Return the [X, Y] coordinate for the center point of the cell that contains the specified text.  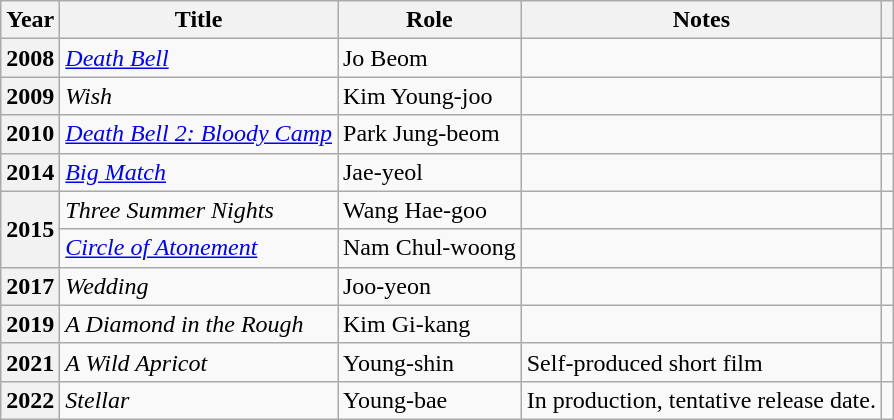
2015 [30, 229]
2010 [30, 134]
Big Match [199, 172]
Role [430, 20]
Park Jung-beom [430, 134]
Joo-yeon [430, 286]
In production, tentative release date. [701, 400]
Wish [199, 96]
2017 [30, 286]
2021 [30, 362]
Jae-yeol [430, 172]
Young-bae [430, 400]
Title [199, 20]
Kim Young-joo [430, 96]
Stellar [199, 400]
2014 [30, 172]
A Diamond in the Rough [199, 324]
2008 [30, 58]
Self-produced short film [701, 362]
Death Bell [199, 58]
2009 [30, 96]
Death Bell 2: Bloody Camp [199, 134]
Wedding [199, 286]
Young-shin [430, 362]
2019 [30, 324]
Notes [701, 20]
Year [30, 20]
Circle of Atonement [199, 248]
Nam Chul-woong [430, 248]
Three Summer Nights [199, 210]
2022 [30, 400]
Jo Beom [430, 58]
Wang Hae-goo [430, 210]
Kim Gi-kang [430, 324]
A Wild Apricot [199, 362]
